Identify which cell holds the provided text, then report its [x, y] central coordinate. 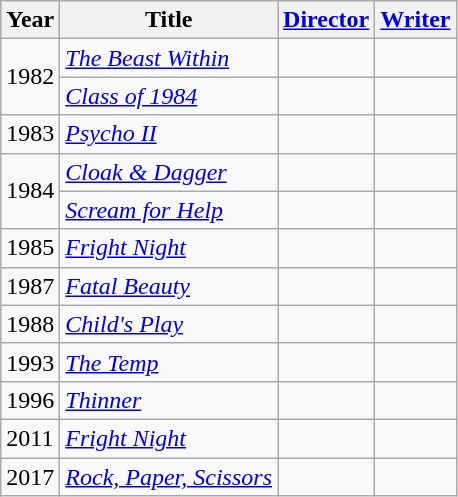
Cloak & Dagger [169, 172]
Title [169, 20]
Class of 1984 [169, 96]
1982 [30, 77]
2017 [30, 477]
The Temp [169, 362]
Year [30, 20]
1996 [30, 400]
1993 [30, 362]
1983 [30, 134]
Writer [416, 20]
The Beast Within [169, 58]
1984 [30, 191]
Psycho II [169, 134]
Scream for Help [169, 210]
Thinner [169, 400]
1988 [30, 324]
Director [326, 20]
Rock, Paper, Scissors [169, 477]
Child's Play [169, 324]
1987 [30, 286]
1985 [30, 248]
Fatal Beauty [169, 286]
2011 [30, 438]
